Capture the cell that displays the provided text and extract its (x, y) central coordinate. 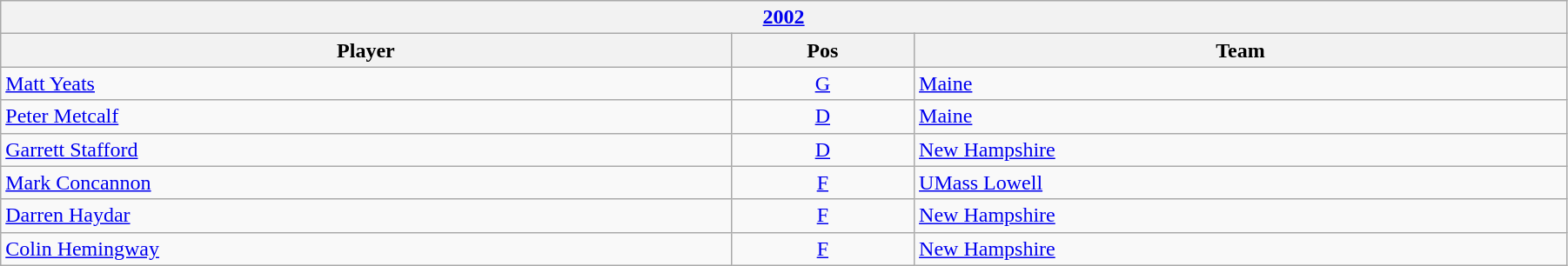
Peter Metcalf (365, 116)
Player (365, 50)
G (822, 83)
Colin Hemingway (365, 249)
Mark Concannon (365, 183)
UMass Lowell (1241, 183)
2002 (784, 17)
Darren Haydar (365, 216)
Matt Yeats (365, 83)
Garrett Stafford (365, 150)
Team (1241, 50)
Pos (822, 50)
